Capture the cell that displays the provided text and extract its [X, Y] central coordinate. 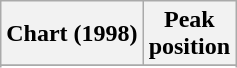
Chart (1998) [72, 34]
Peakposition [189, 34]
